Return (X, Y) of the center of cell containing provided text 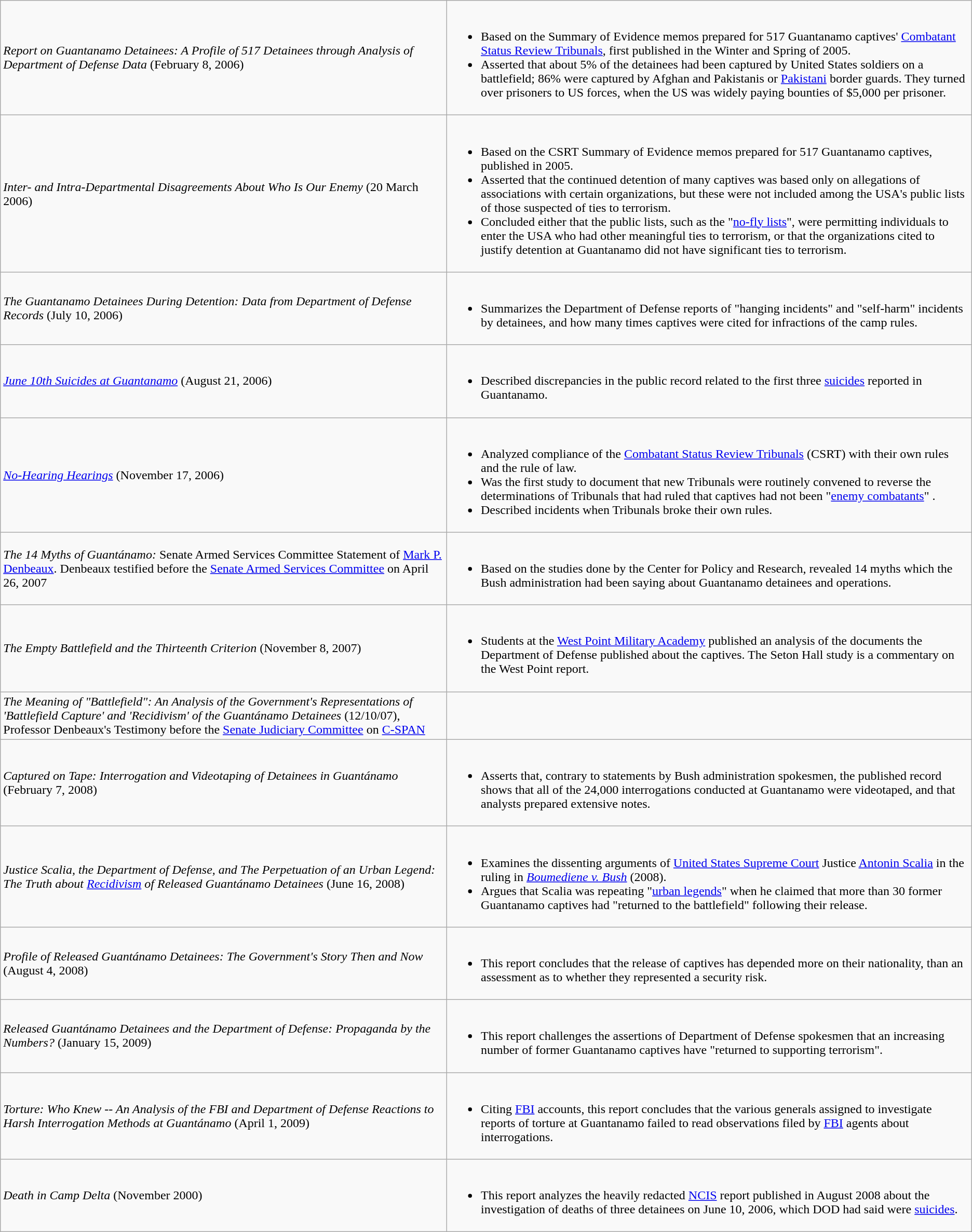
Report on Guantanamo Detainees: A Profile of 517 Detainees through Analysis of Department of Defense Data (February 8, 2006) (224, 58)
The Empty Battlefield and the Thirteenth Criterion (November 8, 2007) (224, 648)
Captured on Tape: Interrogation and Videotaping of Detainees in Guantánamo (February 7, 2008) (224, 783)
No-Hearing Hearings (November 17, 2006) (224, 475)
Inter- and Intra-Departmental Disagreements About Who Is Our Enemy (20 March 2006) (224, 194)
June 10th Suicides at Guantanamo (August 21, 2006) (224, 381)
Released Guantánamo Detainees and the Department of Defense: Propaganda by the Numbers? (January 15, 2009) (224, 1036)
Torture: Who Knew -- An Analysis of the FBI and Department of Defense Reactions to Harsh Interrogation Methods at Guantánamo (April 1, 2009) (224, 1116)
Profile of Released Guantánamo Detainees: The Government's Story Then and Now (August 4, 2008) (224, 963)
Death in Camp Delta (November 2000) (224, 1196)
The Guantanamo Detainees During Detention: Data from Department of Defense Records (July 10, 2006) (224, 308)
Described discrepancies in the public record related to the first three suicides reported in Guantanamo. (709, 381)
